Pinpoint the cell where the given text exists, returning its (X, Y) midpoint coordinate. 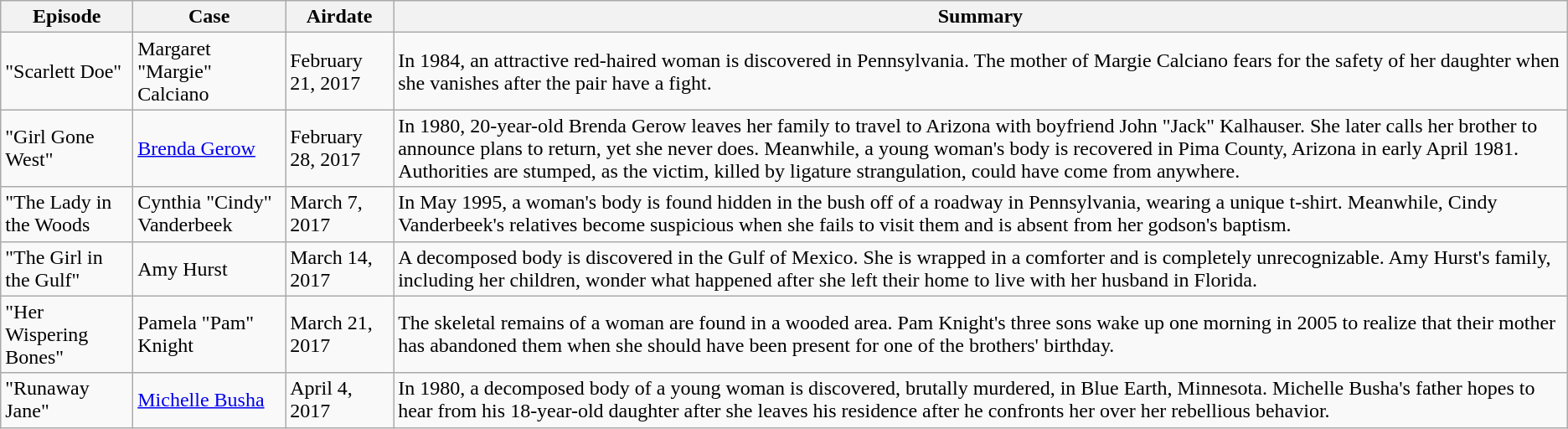
Amy Hurst (209, 268)
Episode (67, 17)
"Runaway Jane" (67, 401)
Margaret "Margie" Calciano (209, 71)
March 21, 2017 (340, 334)
Airdate (340, 17)
April 4, 2017 (340, 401)
Brenda Gerow (209, 148)
Summary (981, 17)
"Her Wispering Bones" (67, 334)
"Scarlett Doe" (67, 71)
February 21, 2017 (340, 71)
Michelle Busha (209, 401)
February 28, 2017 (340, 148)
Case (209, 17)
March 14, 2017 (340, 268)
"The Girl in the Gulf" (67, 268)
"The Lady in the Woods (67, 214)
Pamela "Pam" Knight (209, 334)
Cynthia "Cindy" Vanderbeek (209, 214)
"Girl Gone West" (67, 148)
March 7, 2017 (340, 214)
